Search for the cell housing the specified text and yield its [X, Y] center coordinate. 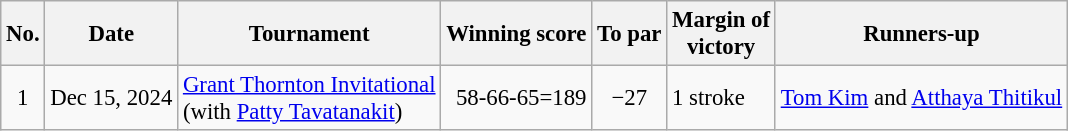
Runners-up [921, 34]
58-66-65=189 [516, 98]
Winning score [516, 34]
Date [112, 34]
Tournament [310, 34]
Dec 15, 2024 [112, 98]
Grant Thornton Invitational(with Patty Tavatanakit) [310, 98]
Tom Kim and Atthaya Thitikul [921, 98]
To par [630, 34]
1 [23, 98]
1 stroke [722, 98]
−27 [630, 98]
Margin ofvictory [722, 34]
No. [23, 34]
